Search for the cell housing the specified text and yield its [x, y] center coordinate. 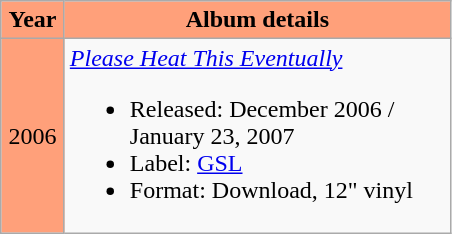
Please Heat This EventuallyReleased: December 2006 / January 23, 2007Label: GSLFormat: Download, 12" vinyl [257, 136]
Album details [257, 20]
Year [33, 20]
2006 [33, 136]
